For the text-containing cell, return its midpoint in (x, y) coordinate format. 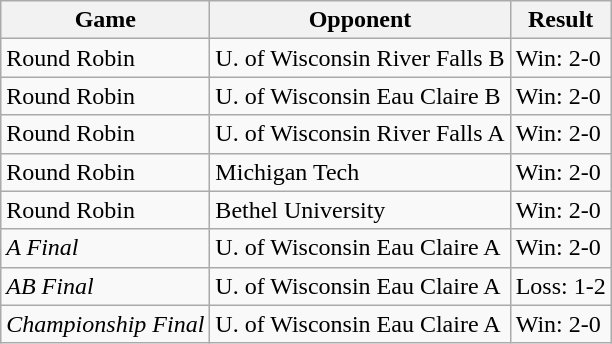
U. of Wisconsin River Falls A (360, 134)
Bethel University (360, 210)
Result (560, 20)
Michigan Tech (360, 172)
U. of Wisconsin River Falls B (360, 58)
Opponent (360, 20)
AB Final (106, 286)
U. of Wisconsin Eau Claire B (360, 96)
Championship Final (106, 324)
A Final (106, 248)
Loss: 1-2 (560, 286)
Game (106, 20)
